Return (X, Y) of the center of cell containing provided text 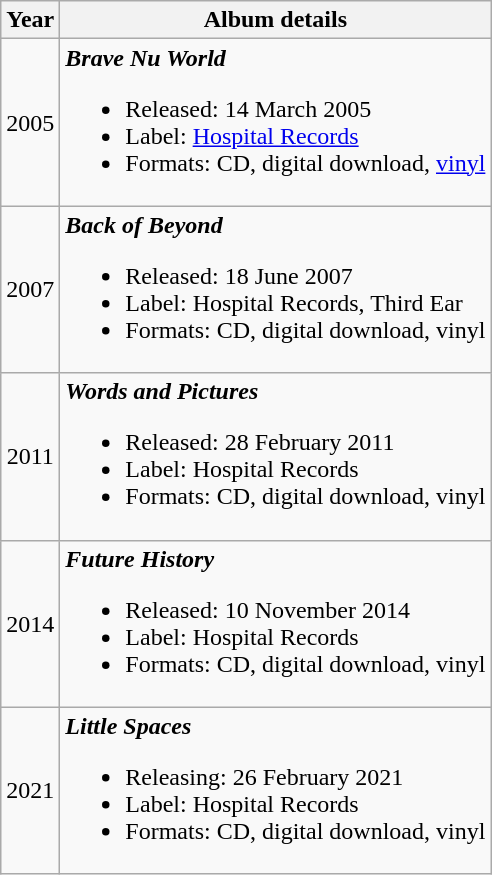
Words and PicturesReleased: 28 February 2011Label: Hospital RecordsFormats: CD, digital download, vinyl (276, 456)
Future HistoryReleased: 10 November 2014Label: Hospital RecordsFormats: CD, digital download, vinyl (276, 624)
Brave Nu WorldReleased: 14 March 2005Label: Hospital RecordsFormats: CD, digital download, vinyl (276, 122)
2007 (30, 290)
Year (30, 20)
2011 (30, 456)
Album details (276, 20)
Little SpacesReleasing: 26 February 2021Label: Hospital RecordsFormats: CD, digital download, vinyl (276, 790)
2005 (30, 122)
Back of BeyondReleased: 18 June 2007Label: Hospital Records, Third EarFormats: CD, digital download, vinyl (276, 290)
2021 (30, 790)
2014 (30, 624)
